Capture the cell that displays the provided text and extract its [x, y] central coordinate. 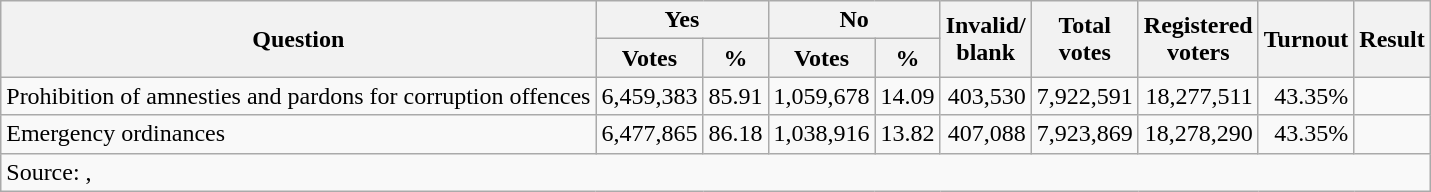
Invalid/blank [986, 39]
18,277,511 [1198, 96]
Prohibition of amnesties and pardons for corruption offences [298, 96]
6,477,865 [650, 134]
403,530 [986, 96]
Emergency ordinances [298, 134]
7,923,869 [1084, 134]
407,088 [986, 134]
Question [298, 39]
Totalvotes [1084, 39]
Result [1392, 39]
1,059,678 [822, 96]
Source: , [716, 172]
18,278,290 [1198, 134]
Yes [682, 20]
6,459,383 [650, 96]
1,038,916 [822, 134]
85.91 [736, 96]
13.82 [908, 134]
7,922,591 [1084, 96]
Turnout [1306, 39]
No [854, 20]
86.18 [736, 134]
14.09 [908, 96]
Registeredvoters [1198, 39]
